Output the [x, y] coordinate of the center of the cell containing the given text.  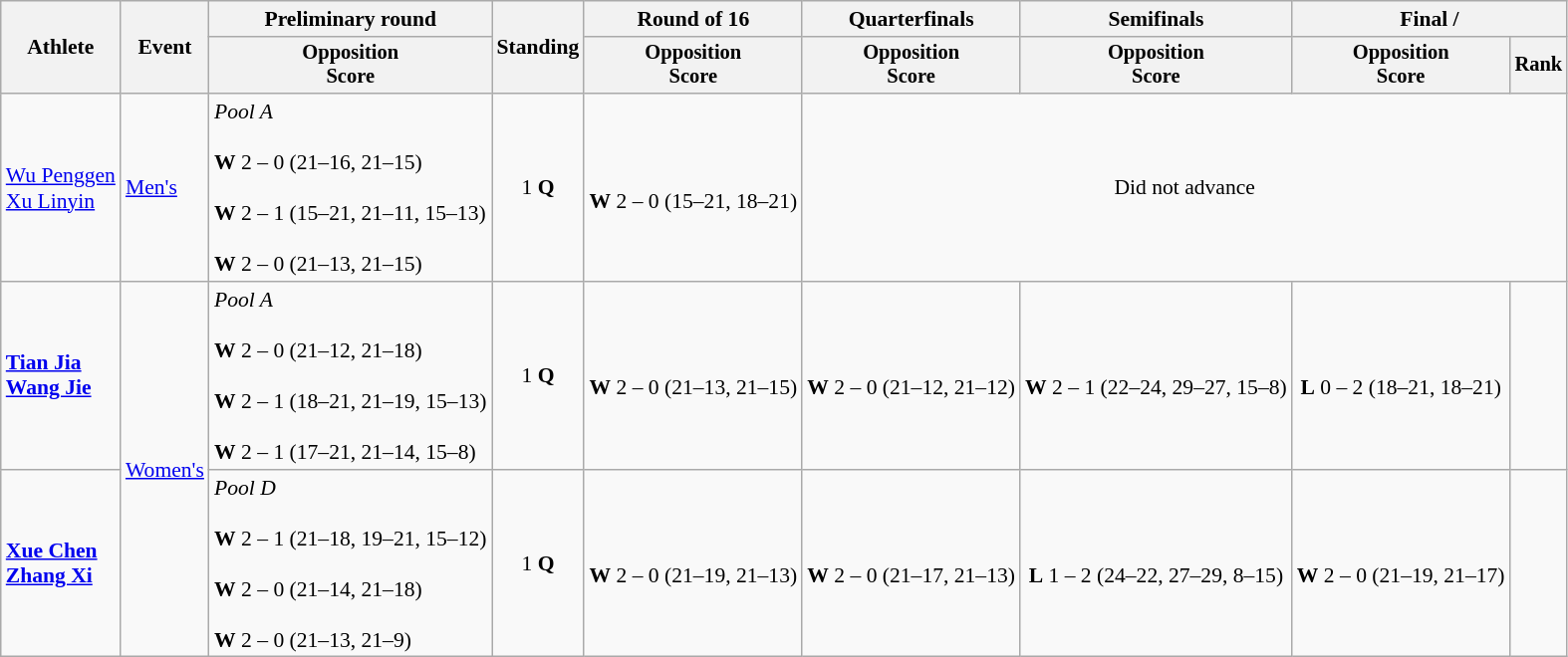
Tian JiaWang Jie [61, 376]
Pool AW 2 – 0 (21–16, 21–15)W 2 – 1 (15–21, 21–11, 15–13)W 2 – 0 (21–13, 21–15) [351, 187]
Standing [538, 48]
Wu PenggenXu Linyin [61, 187]
W 2 – 1 (22–24, 29–27, 15–8) [1156, 376]
Pool AW 2 – 0 (21–12, 21–18)W 2 – 1 (18–21, 21–19, 15–13)W 2 – 1 (17–21, 21–14, 15–8) [351, 376]
Women's [165, 470]
W 2 – 0 (21–13, 21–15) [693, 376]
L 0 – 2 (18–21, 18–21) [1401, 376]
W 2 – 0 (15–21, 18–21) [693, 187]
Round of 16 [693, 19]
Event [165, 48]
Final / [1430, 19]
Athlete [61, 48]
Men's [165, 187]
Did not advance [1184, 187]
Quarterfinals [911, 19]
Rank [1539, 66]
Preliminary round [351, 19]
W 2 – 0 (21–12, 21–12) [911, 376]
Semifinals [1156, 19]
